Scan for the cell matching the given text and deliver its [x, y] coordinate at center. 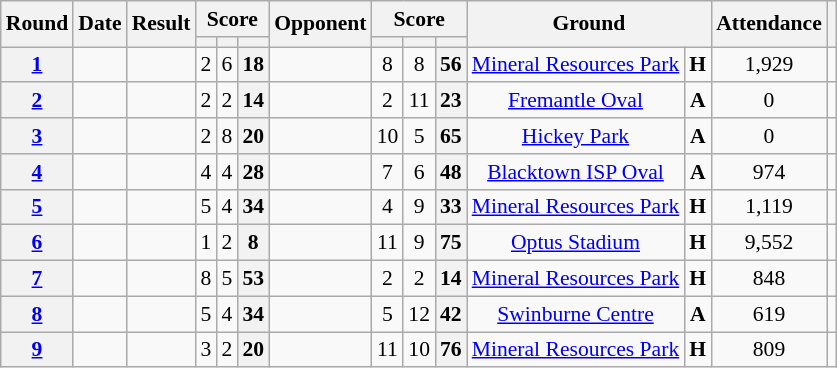
Fremantle Oval [576, 101]
Attendance [769, 24]
Round [38, 24]
809 [769, 350]
Result [162, 24]
1,119 [769, 207]
Date [100, 24]
76 [451, 350]
28 [253, 172]
Blacktown ISP Oval [576, 172]
619 [769, 314]
Opponent [320, 24]
848 [769, 279]
Optus Stadium [576, 243]
Ground [589, 24]
23 [451, 101]
Hickey Park [576, 136]
1,929 [769, 65]
33 [451, 207]
18 [253, 65]
9,552 [769, 243]
56 [451, 65]
42 [451, 314]
75 [451, 243]
Swinburne Centre [576, 314]
65 [451, 136]
53 [253, 279]
48 [451, 172]
974 [769, 172]
12 [419, 314]
